Extract the [X, Y] coordinate from the center of the cell holding the provided text.  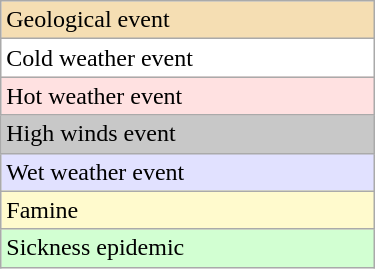
Cold weather event [188, 58]
Hot weather event [188, 96]
Wet weather event [188, 172]
High winds event [188, 134]
Geological event [188, 20]
Sickness epidemic [188, 248]
Famine [188, 210]
